Search for the cell housing the specified text and yield its [x, y] center coordinate. 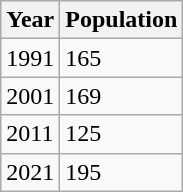
165 [122, 58]
2011 [30, 134]
2021 [30, 172]
1991 [30, 58]
125 [122, 134]
169 [122, 96]
Year [30, 20]
Population [122, 20]
195 [122, 172]
2001 [30, 96]
